Output the (X, Y) coordinate of the center of the cell containing the given text.  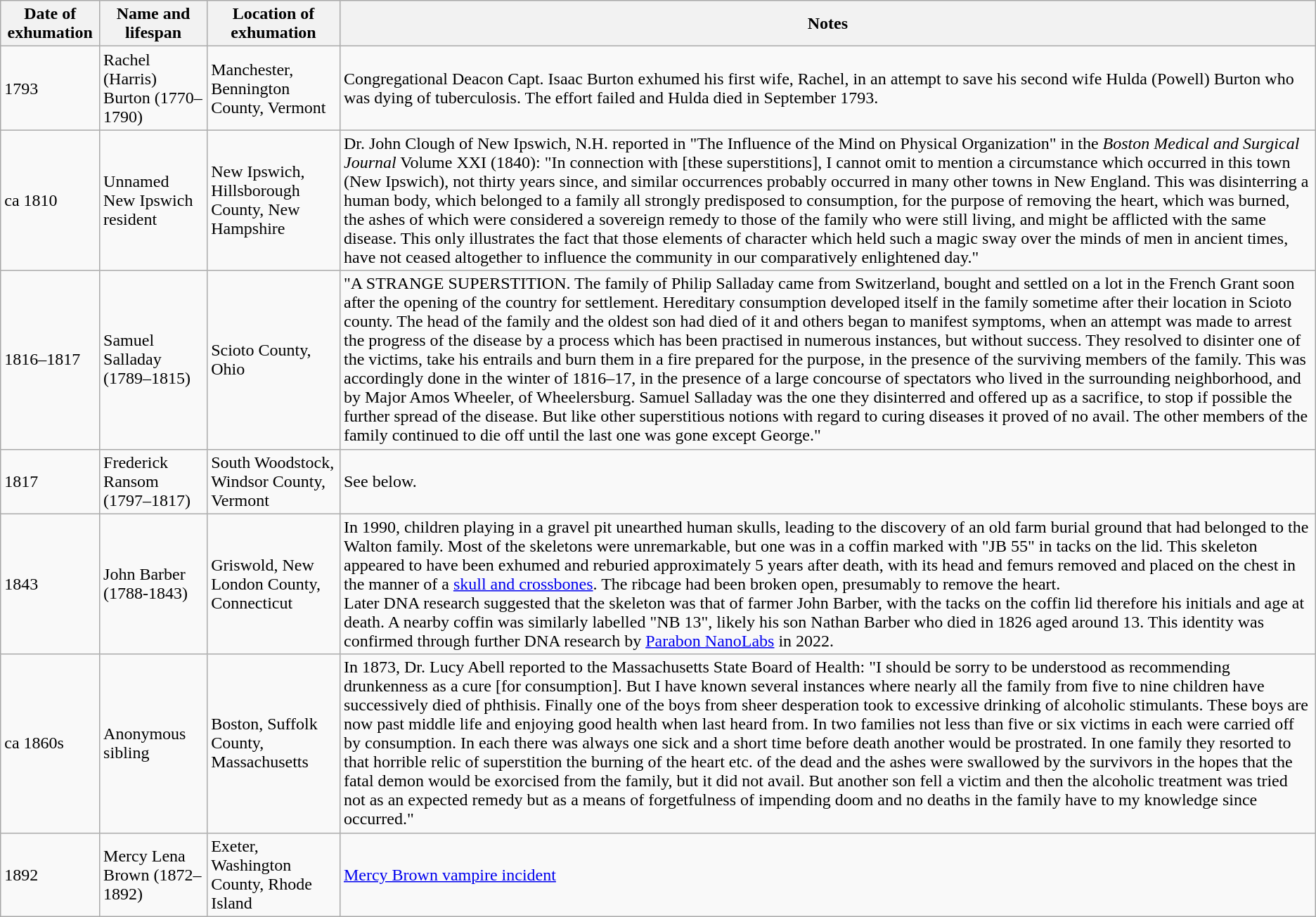
1892 (51, 874)
1817 (51, 481)
New Ipswich, Hillsborough County, New Hampshire (274, 200)
Unnamed New Ipswich resident (153, 200)
1816–1817 (51, 360)
Date of exhumation (51, 24)
Location of exhumation (274, 24)
Scioto County, Ohio (274, 360)
1793 (51, 89)
Griswold, New London County, Connecticut (274, 584)
Boston, Suffolk County, Massachusetts (274, 743)
Notes (827, 24)
See below. (827, 481)
John Barber (1788-1843) (153, 584)
Mercy Lena Brown (1872–1892) (153, 874)
Name and lifespan (153, 24)
Manchester, Bennington County, Vermont (274, 89)
Exeter, Washington County, Rhode Island (274, 874)
Frederick Ransom (1797–1817) (153, 481)
Rachel (Harris) Burton (1770–1790) (153, 89)
1843 (51, 584)
South Woodstock, Windsor County, Vermont (274, 481)
ca 1860s (51, 743)
Mercy Brown vampire incident (827, 874)
Anonymous sibling (153, 743)
Samuel Salladay (1789–1815) (153, 360)
ca 1810 (51, 200)
